Capture the cell that displays the provided text and extract its [X, Y] central coordinate. 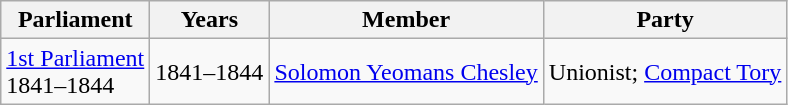
1st Parliament1841–1844 [76, 72]
Years [210, 20]
Party [665, 20]
Parliament [76, 20]
Unionist; Compact Tory [665, 72]
1841–1844 [210, 72]
Solomon Yeomans Chesley [406, 72]
Member [406, 20]
